Locate the cell with the specified text and output its [X, Y] center coordinate. 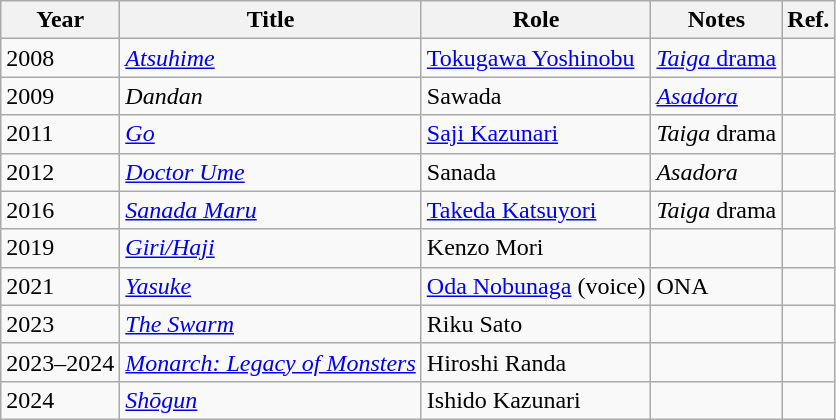
Dandan [270, 96]
Hiroshi Randa [536, 362]
Ishido Kazunari [536, 400]
Sawada [536, 96]
Yasuke [270, 286]
Shōgun [270, 400]
Oda Nobunaga (voice) [536, 286]
2019 [60, 248]
2008 [60, 58]
Ref. [808, 20]
2024 [60, 400]
Saji Kazunari [536, 134]
Doctor Ume [270, 172]
Atsuhime [270, 58]
ONA [716, 286]
Kenzo Mori [536, 248]
2023 [60, 324]
2016 [60, 210]
Tokugawa Yoshinobu [536, 58]
Riku Sato [536, 324]
Sanada [536, 172]
2011 [60, 134]
Takeda Katsuyori [536, 210]
Role [536, 20]
2021 [60, 286]
Monarch: Legacy of Monsters [270, 362]
2009 [60, 96]
2023–2024 [60, 362]
Notes [716, 20]
Year [60, 20]
Title [270, 20]
Sanada Maru [270, 210]
2012 [60, 172]
Giri/Haji [270, 248]
Go [270, 134]
The Swarm [270, 324]
